Identify which cell holds the provided text, then report its (x, y) central coordinate. 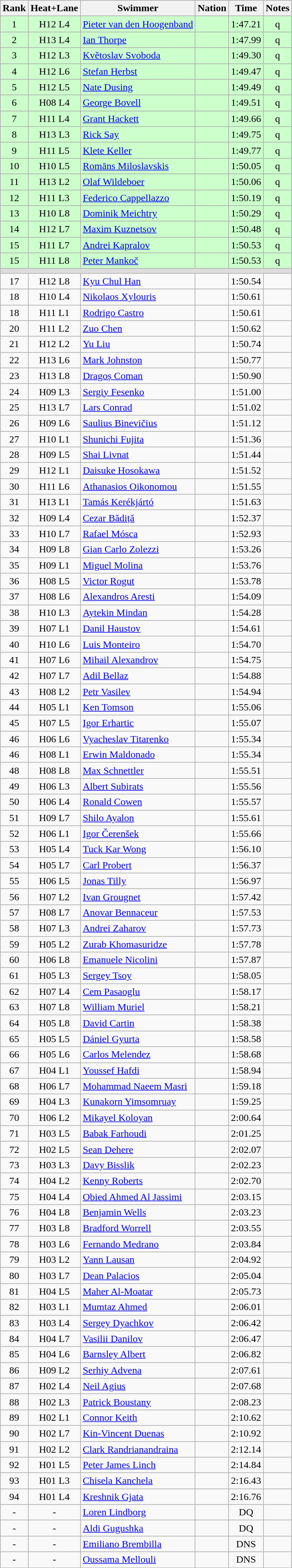
21 (14, 344)
Mohammad Naeem Masri (138, 1086)
Emanuele Nicolini (138, 960)
Shilo Ayalon (138, 818)
H07 L1 (54, 628)
2:05.04 (246, 1276)
H03 L5 (54, 1133)
H09 L7 (54, 818)
1:49.75 (246, 134)
Dean Palacios (138, 1276)
H03 L8 (54, 1228)
2:16.76 (246, 1497)
H09 L3 (54, 391)
H11 L4 (54, 119)
12 (14, 198)
Adil Bellaz (138, 676)
Ronald Cowen (138, 802)
1:49.66 (246, 119)
Davy Bisslik (138, 1165)
Albert Subirats (138, 786)
H01 L4 (54, 1497)
1:49.30 (246, 56)
H03 L7 (54, 1276)
1:59.18 (246, 1086)
1:50.05 (246, 166)
1:56.10 (246, 849)
H04 L7 (54, 1339)
H13 L3 (54, 134)
45 (14, 723)
H12 L5 (54, 87)
2:07.61 (246, 1370)
74 (14, 1181)
Patrick Boustany (138, 1402)
9 (14, 150)
3 (14, 56)
55 (14, 881)
H07 L6 (54, 660)
Swimmer (138, 8)
2:03.84 (246, 1244)
Andrei Kapralov (138, 245)
William Muriel (138, 1007)
H06 L1 (54, 834)
1:57.42 (246, 897)
1:58.21 (246, 1007)
H13 L1 (54, 502)
1:58.38 (246, 1023)
57 (14, 912)
Clark Randrianandraina (138, 1449)
32 (14, 518)
1:49.47 (246, 71)
20 (14, 328)
Olaf Wildeboer (138, 182)
H06 L7 (54, 1086)
1:53.76 (246, 565)
Romāns Miloslavskis (138, 166)
Klete Keller (138, 150)
37 (14, 597)
Danil Haustov (138, 628)
Cezar Bădiță (138, 518)
H02 L7 (54, 1433)
23 (14, 376)
Květoslav Svoboda (138, 56)
72 (14, 1149)
1:57.87 (246, 960)
1:50.62 (246, 328)
Ken Tomson (138, 707)
2:03.15 (246, 1196)
H11 L2 (54, 328)
H02 L3 (54, 1402)
1:51.63 (246, 502)
51 (14, 818)
H12 L8 (54, 281)
Victor Rogut (138, 581)
George Bovell (138, 103)
1:51.44 (246, 455)
H04 L4 (54, 1196)
H09 L1 (54, 565)
1:49.49 (246, 87)
Lars Conrad (138, 407)
83 (14, 1323)
Dragoș Coman (138, 376)
1:54.88 (246, 676)
44 (14, 707)
2 (14, 40)
H07 L5 (54, 723)
1:55.07 (246, 723)
17 (14, 281)
Kin-Vincent Duenas (138, 1433)
1:49.77 (246, 150)
54 (14, 865)
Rank (14, 8)
Carlos Melendez (138, 1055)
14 (14, 229)
Ian Thorpe (138, 40)
1:56.97 (246, 881)
2:06.47 (246, 1339)
Jonas Tilly (138, 881)
Obied Ahmed Al Jassimi (138, 1196)
Serhiy Advena (138, 1370)
Max Schnettler (138, 771)
H04 L5 (54, 1291)
H10 L6 (54, 644)
H12 L3 (54, 56)
H03 L1 (54, 1307)
H01 L5 (54, 1465)
91 (14, 1449)
58 (14, 928)
4 (14, 71)
1:54.28 (246, 613)
36 (14, 581)
1:54.61 (246, 628)
69 (14, 1102)
87 (14, 1386)
2:01.25 (246, 1133)
2:00.64 (246, 1118)
Cem Pasaoglu (138, 992)
1:50.48 (246, 229)
Daisuke Hosokawa (138, 471)
79 (14, 1260)
1:54.75 (246, 660)
1:55.66 (246, 834)
H12 L7 (54, 229)
66 (14, 1055)
8 (14, 134)
7 (14, 119)
H13 L7 (54, 407)
H12 L1 (54, 471)
H11 L3 (54, 198)
H07 L2 (54, 897)
H08 L6 (54, 597)
Bradford Worrell (138, 1228)
33 (14, 534)
Rick Say (138, 134)
Time (246, 8)
Dominik Meichtry (138, 214)
86 (14, 1370)
24 (14, 391)
H09 L2 (54, 1370)
2:04.92 (246, 1260)
1:50.29 (246, 214)
Maxim Kuznetsov (138, 229)
Miguel Molina (138, 565)
Vasilii Danilov (138, 1339)
David Cartin (138, 1023)
Saulius Binevičius (138, 423)
94 (14, 1497)
50 (14, 802)
52 (14, 834)
40 (14, 644)
H09 L8 (54, 549)
Sergiy Fesenko (138, 391)
Loren Lindborg (138, 1512)
1:56.37 (246, 865)
25 (14, 407)
H08 L5 (54, 581)
H08 L4 (54, 103)
29 (14, 471)
92 (14, 1465)
H13 L8 (54, 376)
2:02.07 (246, 1149)
1:54.70 (246, 644)
H03 L6 (54, 1244)
Notes (277, 8)
H13 L2 (54, 182)
Peter Mankoč (138, 261)
Andrei Zaharov (138, 928)
1:57.73 (246, 928)
1:55.51 (246, 771)
Kyu Chul Han (138, 281)
53 (14, 849)
1:52.93 (246, 534)
1:51.00 (246, 391)
64 (14, 1023)
Aldi Gugushka (138, 1528)
88 (14, 1402)
Heat+Lane (54, 8)
75 (14, 1196)
Igor Erhartic (138, 723)
34 (14, 549)
2:06.82 (246, 1354)
93 (14, 1481)
H07 L3 (54, 928)
41 (14, 660)
Aytekin Mindan (138, 613)
H10 L4 (54, 297)
Erwin Maldonado (138, 755)
H04 L8 (54, 1213)
48 (14, 771)
1 (14, 24)
H10 L5 (54, 166)
2:08.23 (246, 1402)
H05 L8 (54, 1023)
Luis Monteiro (138, 644)
H11 L1 (54, 313)
H11 L8 (54, 261)
1:55.06 (246, 707)
65 (14, 1039)
1:51.52 (246, 471)
56 (14, 897)
1:54.94 (246, 691)
Sergey Dyachkov (138, 1323)
1:51.36 (246, 439)
Benjamin Wells (138, 1213)
10 (14, 166)
H09 L5 (54, 455)
H08 L7 (54, 912)
Peter James Linch (138, 1465)
H07 L8 (54, 1007)
1:53.78 (246, 581)
26 (14, 423)
H13 L4 (54, 40)
2:07.68 (246, 1386)
1:51.12 (246, 423)
Zurab Khomasuridze (138, 944)
Petr Vasilev (138, 691)
1:55.56 (246, 786)
1:47.21 (246, 24)
Maher Al-Moatar (138, 1291)
70 (14, 1118)
59 (14, 944)
2:02.70 (246, 1181)
Shai Livnat (138, 455)
1:58.58 (246, 1039)
1:58.05 (246, 976)
Vyacheslav Titarenko (138, 739)
89 (14, 1417)
2:10.62 (246, 1417)
2:05.73 (246, 1291)
H01 L3 (54, 1481)
62 (14, 992)
2:16.43 (246, 1481)
1:59.25 (246, 1102)
Tamás Kerékjártó (138, 502)
H10 L8 (54, 214)
38 (14, 613)
31 (14, 502)
1:49.51 (246, 103)
6 (14, 103)
Nate Dusing (138, 87)
1:50.74 (246, 344)
Dániel Gyurta (138, 1039)
Sean Dehere (138, 1149)
Shunichi Fujita (138, 439)
1:50.77 (246, 360)
1:50.54 (246, 281)
H11 L5 (54, 150)
35 (14, 565)
H07 L4 (54, 992)
H10 L1 (54, 439)
H03 L3 (54, 1165)
2:12.14 (246, 1449)
Grant Hackett (138, 119)
H05 L4 (54, 849)
2:10.92 (246, 1433)
H03 L2 (54, 1260)
H06 L4 (54, 802)
Yu Liu (138, 344)
63 (14, 1007)
1:58.17 (246, 992)
1:58.68 (246, 1055)
Carl Probert (138, 865)
H08 L1 (54, 755)
Emiliano Brembilla (138, 1544)
H05 L5 (54, 1039)
Mihail Alexandrov (138, 660)
H11 L6 (54, 486)
H08 L2 (54, 691)
Neil Agius (138, 1386)
27 (14, 439)
2:14.84 (246, 1465)
Mark Johnston (138, 360)
Kunakorn Yimsomruay (138, 1102)
13 (14, 214)
Nation (212, 8)
H06 L5 (54, 881)
2:03.55 (246, 1228)
Gian Carlo Zolezzi (138, 549)
90 (14, 1433)
H11 L7 (54, 245)
1:51.55 (246, 486)
H09 L6 (54, 423)
H04 L2 (54, 1181)
H10 L7 (54, 534)
Barnsley Albert (138, 1354)
H06 L3 (54, 786)
1:50.90 (246, 376)
H05 L3 (54, 976)
1:54.09 (246, 597)
H02 L5 (54, 1149)
49 (14, 786)
61 (14, 976)
76 (14, 1213)
80 (14, 1276)
H05 L6 (54, 1055)
1:51.02 (246, 407)
Ivan Grougnet (138, 897)
77 (14, 1228)
73 (14, 1165)
78 (14, 1244)
Igor Čerenšek (138, 834)
60 (14, 960)
1:52.37 (246, 518)
H06 L8 (54, 960)
Mumtaz Ahmed (138, 1307)
Kreshnik Gjata (138, 1497)
71 (14, 1133)
Chisela Kanchela (138, 1481)
Mikayel Koloyan (138, 1118)
Stefan Herbst (138, 71)
2:06.01 (246, 1307)
H06 L6 (54, 739)
81 (14, 1291)
39 (14, 628)
Sergey Tsoy (138, 976)
Yann Lausan (138, 1260)
H02 L4 (54, 1386)
1:55.61 (246, 818)
30 (14, 486)
Anovar Bennaceur (138, 912)
H06 L2 (54, 1118)
68 (14, 1086)
H12 L6 (54, 71)
22 (14, 360)
85 (14, 1354)
2:03.23 (246, 1213)
H04 L6 (54, 1354)
H10 L3 (54, 613)
1:57.53 (246, 912)
Alexandros Aresti (138, 597)
H03 L4 (54, 1323)
H05 L2 (54, 944)
1:55.57 (246, 802)
H09 L4 (54, 518)
Nikolaos Xylouris (138, 297)
1:50.06 (246, 182)
84 (14, 1339)
1:58.94 (246, 1070)
1:53.26 (246, 549)
Zuo Chen (138, 328)
5 (14, 87)
Connor Keith (138, 1417)
28 (14, 455)
82 (14, 1307)
43 (14, 691)
67 (14, 1070)
Oussama Mellouli (138, 1560)
11 (14, 182)
Pieter van den Hoogenband (138, 24)
H02 L1 (54, 1417)
1:57.78 (246, 944)
H04 L3 (54, 1102)
2:02.23 (246, 1165)
Kenny Roberts (138, 1181)
Youssef Hafdi (138, 1070)
Federico Cappellazzo (138, 198)
H12 L2 (54, 344)
Tuck Kar Wong (138, 849)
H07 L7 (54, 676)
H04 L1 (54, 1070)
Rafael Mósca (138, 534)
42 (14, 676)
Fernando Medrano (138, 1244)
Babak Farhoudi (138, 1133)
2:06.42 (246, 1323)
1:47.99 (246, 40)
H02 L2 (54, 1449)
H08 L8 (54, 771)
Rodrigo Castro (138, 313)
H13 L6 (54, 360)
H12 L4 (54, 24)
Athanasios Oikonomou (138, 486)
H05 L7 (54, 865)
1:50.19 (246, 198)
H05 L1 (54, 707)
